Capture the cell that displays the provided text and extract its (X, Y) central coordinate. 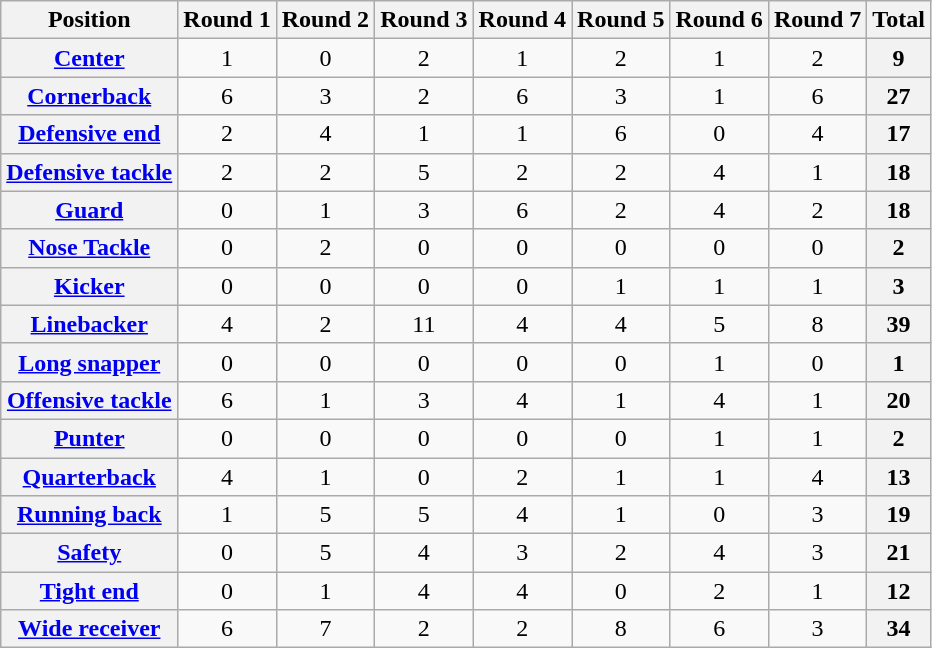
Position (90, 20)
Nose Tackle (90, 248)
Round 2 (325, 20)
Punter (90, 438)
Kicker (90, 286)
Running back (90, 515)
Safety (90, 553)
Round 7 (817, 20)
Total (899, 20)
12 (899, 591)
Long snapper (90, 362)
13 (899, 477)
Round 3 (424, 20)
Round 4 (522, 20)
Round 5 (621, 20)
27 (899, 96)
Quarterback (90, 477)
Tight end (90, 591)
34 (899, 629)
17 (899, 134)
Guard (90, 210)
21 (899, 553)
20 (899, 400)
19 (899, 515)
11 (424, 324)
Cornerback (90, 96)
Round 1 (227, 20)
9 (899, 58)
Linebacker (90, 324)
Center (90, 58)
Wide receiver (90, 629)
7 (325, 629)
Round 6 (719, 20)
39 (899, 324)
Defensive end (90, 134)
Offensive tackle (90, 400)
Defensive tackle (90, 172)
